Pinpoint the cell where the given text exists, returning its (x, y) midpoint coordinate. 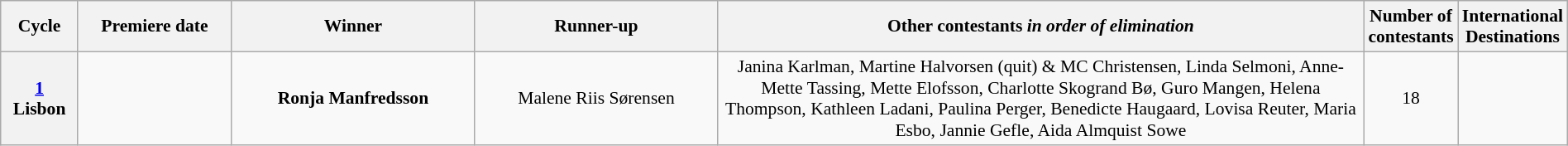
Ronja Manfredsson (352, 98)
Winner (352, 27)
Runner-up (595, 27)
Cycle (40, 27)
Other contestants in order of elimination (1040, 27)
Number of contestants (1411, 27)
Premiere date (154, 27)
1Lisbon (40, 98)
International Destinations (1513, 27)
Malene Riis Sørensen (595, 98)
18 (1411, 98)
